Search for the cell housing the specified text and yield its (X, Y) center coordinate. 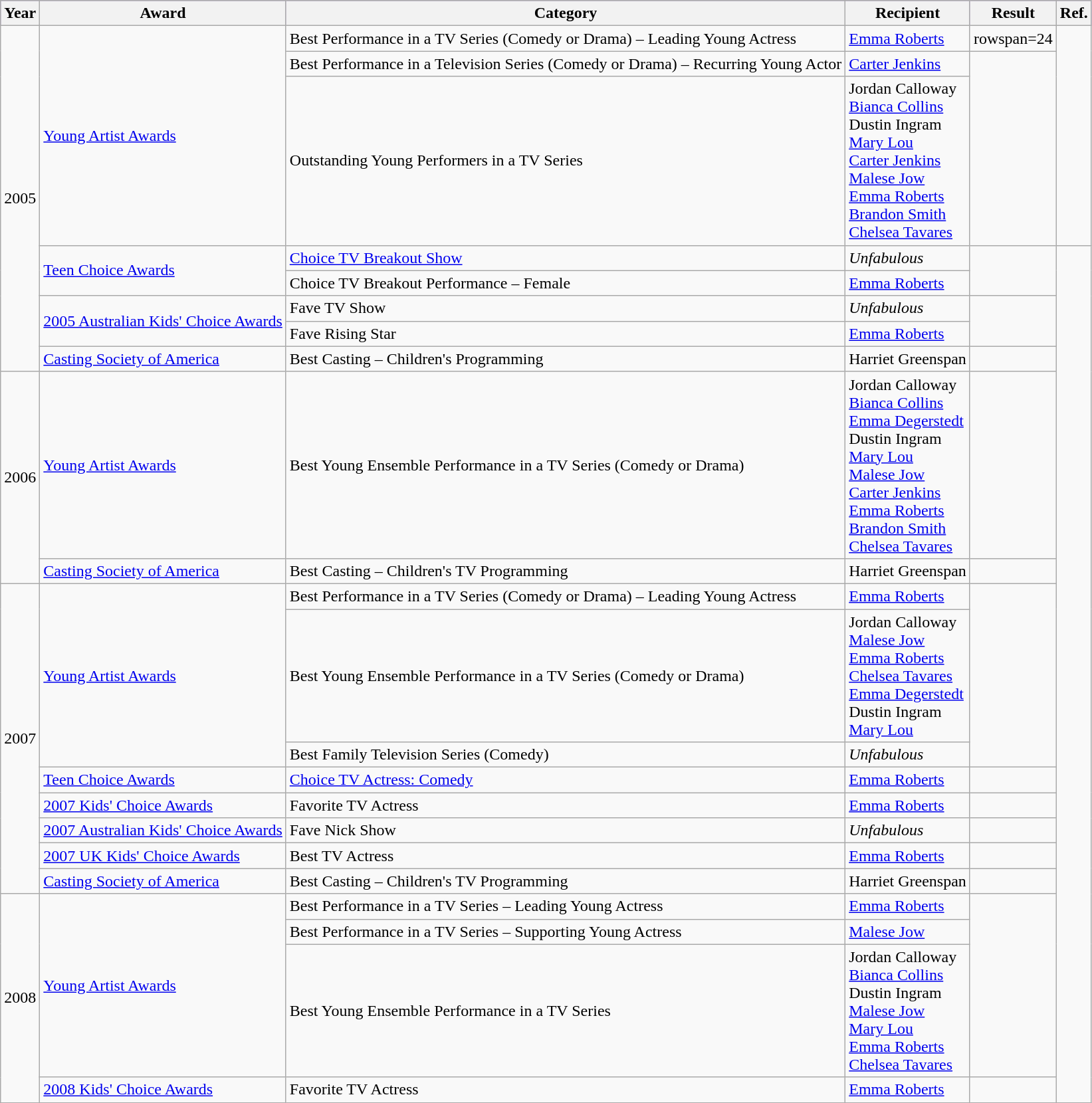
Best Performance in a TV Series – Leading Young Actress (565, 906)
2005 Australian Kids' Choice Awards (163, 321)
2006 (20, 477)
Award (163, 13)
2007 Kids' Choice Awards (163, 805)
Fave Rising Star (565, 334)
Fave Nick Show (565, 831)
Choice TV Breakout Show (565, 258)
2007 Australian Kids' Choice Awards (163, 831)
2005 (20, 199)
2008 Kids' Choice Awards (163, 1090)
Category (565, 13)
Result (1013, 13)
Choice TV Actress: Comedy (565, 780)
Fave TV Show (565, 308)
Jordan CallowayBianca CollinsDustin IngramMalese JowMary LouEmma RobertsChelsea Tavares (908, 1011)
Best Family Television Series (Comedy) (565, 755)
2007 UK Kids' Choice Awards (163, 856)
Best Performance in a TV Series – Supporting Young Actress (565, 932)
2008 (20, 998)
Jordan CallowayMalese JowEmma RobertsChelsea TavaresEmma DegerstedtDustin IngramMary Lou (908, 675)
Malese Jow (908, 932)
Ref. (1074, 13)
Choice TV Breakout Performance – Female (565, 283)
Carter Jenkins (908, 64)
rowspan=24 (1013, 39)
Best Performance in a Television Series (Comedy or Drama) – Recurring Young Actor (565, 64)
Jordan CallowayBianca CollinsDustin IngramMary LouCarter JenkinsMalese JowEmma RobertsBrandon SmithChelsea Tavares (908, 161)
Best Casting – Children's Programming (565, 359)
Year (20, 13)
Best Young Ensemble Performance in a TV Series (565, 1011)
Best TV Actress (565, 856)
Recipient (908, 13)
2007 (20, 738)
Jordan CallowayBianca CollinsEmma DegerstedtDustin IngramMary LouMalese JowCarter JenkinsEmma RobertsBrandon SmithChelsea Tavares (908, 465)
Outstanding Young Performers in a TV Series (565, 161)
